From the cell containing the given text, extract its center point as (x, y) coordinate. 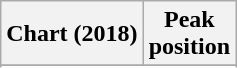
Peak position (189, 34)
Chart (2018) (72, 34)
